Find where the given text appears and provide that cell's center as [X, Y] coordinate. 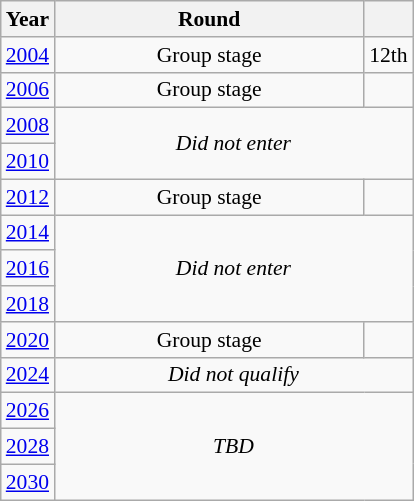
2006 [28, 90]
2012 [28, 197]
2030 [28, 482]
2014 [28, 233]
2016 [28, 269]
TBD [234, 446]
2004 [28, 55]
Did not qualify [234, 375]
2008 [28, 126]
2024 [28, 375]
12th [388, 55]
2018 [28, 304]
2010 [28, 162]
Round [209, 19]
2020 [28, 340]
Year [28, 19]
2026 [28, 411]
2028 [28, 447]
